Pinpoint the cell where the given text exists, returning its [x, y] midpoint coordinate. 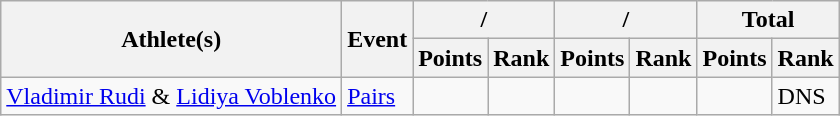
Vladimir Rudi & Lidiya Voblenko [172, 96]
Event [378, 39]
Total [768, 20]
Pairs [378, 96]
Athlete(s) [172, 39]
DNS [806, 96]
